Pinpoint the cell where the given text exists, returning its [X, Y] midpoint coordinate. 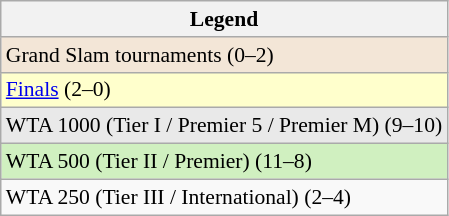
WTA 500 (Tier II / Premier) (11–8) [224, 162]
Legend [224, 19]
WTA 250 (Tier III / International) (2–4) [224, 197]
WTA 1000 (Tier I / Premier 5 / Premier M) (9–10) [224, 126]
Grand Slam tournaments (0–2) [224, 55]
Finals (2–0) [224, 90]
